For the text-containing cell, return its midpoint in (x, y) coordinate format. 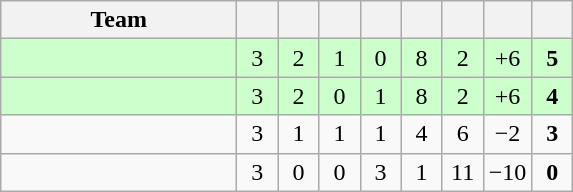
−10 (508, 172)
11 (462, 172)
5 (552, 58)
−2 (508, 134)
6 (462, 134)
Team (119, 20)
